Provide the [x, y] coordinate of the cell's center where the given text is located.  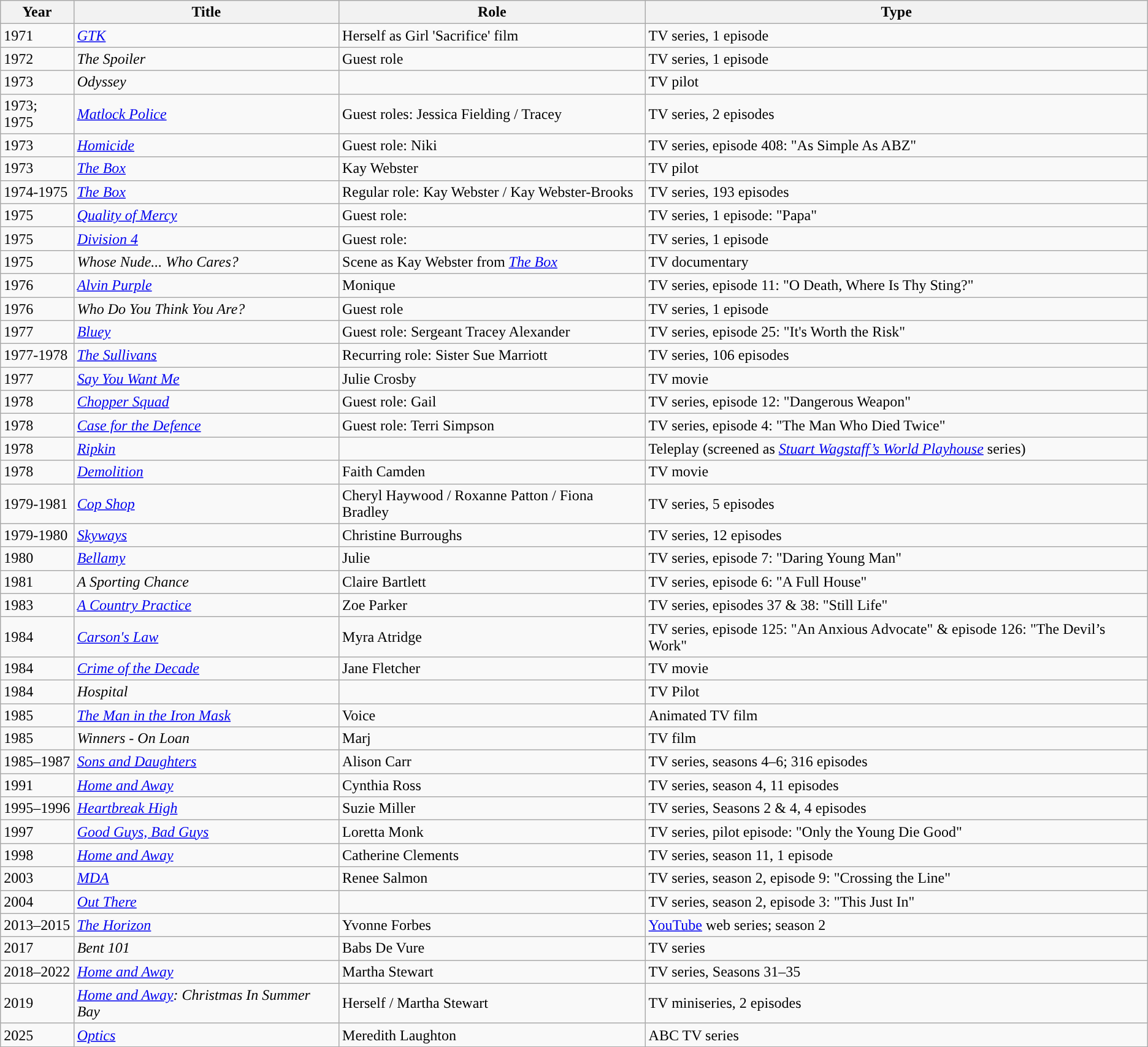
Martha Stewart [492, 972]
Year [37, 12]
Herself as Girl 'Sacrifice' film [492, 36]
The Horizon [206, 925]
2019 [37, 1003]
Who Do You Think You Are? [206, 308]
MDA [206, 878]
2013–2015 [37, 925]
1977-1978 [37, 356]
Heartbreak High [206, 809]
Skyways [206, 535]
1979-1981 [37, 504]
TV series, episode 125: "An Anxious Advocate" & episode 126: "The Devil’s Work" [897, 636]
Julie Crosby [492, 379]
TV series, season 2, episode 3: "This Just In" [897, 902]
Case for the Defence [206, 425]
Julie [492, 558]
A Sporting Chance [206, 582]
Alison Carr [492, 762]
Meredith Laughton [492, 1035]
Faith Camden [492, 472]
Sons and Daughters [206, 762]
1998 [37, 855]
Good Guys, Bad Guys [206, 832]
Odyssey [206, 82]
The Spoiler [206, 59]
GTK [206, 36]
Catherine Clements [492, 855]
Alvin Purple [206, 285]
1979-1980 [37, 535]
Loretta Monk [492, 832]
Claire Bartlett [492, 582]
Yvonne Forbes [492, 925]
TV series, episode 7: "Daring Young Man" [897, 558]
TV series, season 4, 11 episodes [897, 785]
1981 [37, 582]
Winners - On Loan [206, 739]
Carson's Law [206, 636]
Homicide [206, 145]
Babs De Vure [492, 948]
TV documentary [897, 262]
Guest role: Gail [492, 402]
YouTube web series; season 2 [897, 925]
Say You Want Me [206, 379]
1997 [37, 832]
Cynthia Ross [492, 785]
1980 [37, 558]
2018–2022 [37, 972]
Bellamy [206, 558]
Guest role: Sergeant Tracey Alexander [492, 332]
Herself / Martha Stewart [492, 1003]
Guest role: Niki [492, 145]
Kay Webster [492, 169]
Suzie Miller [492, 809]
Title [206, 12]
TV series, episode 408: "As Simple As ABZ" [897, 145]
Teleplay (screened as Stuart Wagstaff’s World Playhouse series) [897, 449]
TV series, pilot episode: "Only the Young Die Good" [897, 832]
2025 [37, 1035]
Monique [492, 285]
Type [897, 12]
Voice [492, 715]
TV series, episode 4: "The Man Who Died Twice" [897, 425]
2017 [37, 948]
TV Pilot [897, 691]
TV series, 2 episodes [897, 114]
Guest roles: Jessica Fielding / Tracey [492, 114]
The Sullivans [206, 356]
TV film [897, 739]
TV series, episode 11: "O Death, Where Is Thy Sting?" [897, 285]
Guest role: Terri Simpson [492, 425]
1971 [37, 36]
Division 4 [206, 238]
Myra Atridge [492, 636]
TV series, Seasons 2 & 4, 4 episodes [897, 809]
1983 [37, 605]
Crime of the Decade [206, 668]
1973; 1975 [37, 114]
TV series, 1 episode: "Papa" [897, 215]
Home and Away: Christmas In Summer Bay [206, 1003]
2003 [37, 878]
Role [492, 12]
Bent 101 [206, 948]
Cop Shop [206, 504]
TV series, 193 episodes [897, 192]
2004 [37, 902]
TV series [897, 948]
Matlock Police [206, 114]
Hospital [206, 691]
1991 [37, 785]
Quality of Mercy [206, 215]
Scene as Kay Webster from The Box [492, 262]
TV series, episode 12: "Dangerous Weapon" [897, 402]
TV series, season 2, episode 9: "Crossing the Line" [897, 878]
Chopper Squad [206, 402]
Whose Nude... Who Cares? [206, 262]
TV series, Seasons 31–35 [897, 972]
TV series, 12 episodes [897, 535]
Optics [206, 1035]
Marj [492, 739]
TV series, 106 episodes [897, 356]
1995–1996 [37, 809]
Regular role: Kay Webster / Kay Webster-Brooks [492, 192]
Jane Fletcher [492, 668]
TV miniseries, 2 episodes [897, 1003]
1974-1975 [37, 192]
1985–1987 [37, 762]
TV series, episode 6: "A Full House" [897, 582]
Ripkin [206, 449]
TV series, seasons 4–6; 316 episodes [897, 762]
Christine Burroughs [492, 535]
Out There [206, 902]
TV series, episodes 37 & 38: "Still Life" [897, 605]
Animated TV film [897, 715]
ABC TV series [897, 1035]
TV series, season 11, 1 episode [897, 855]
Bluey [206, 332]
Cheryl Haywood / Roxanne Patton / Fiona Bradley [492, 504]
Zoe Parker [492, 605]
1972 [37, 59]
Recurring role: Sister Sue Marriott [492, 356]
The Man in the Iron Mask [206, 715]
Demolition [206, 472]
A Country Practice [206, 605]
TV series, episode 25: "It's Worth the Risk" [897, 332]
Renee Salmon [492, 878]
TV series, 5 episodes [897, 504]
